Output the [X, Y] coordinate of the center of the cell containing the given text.  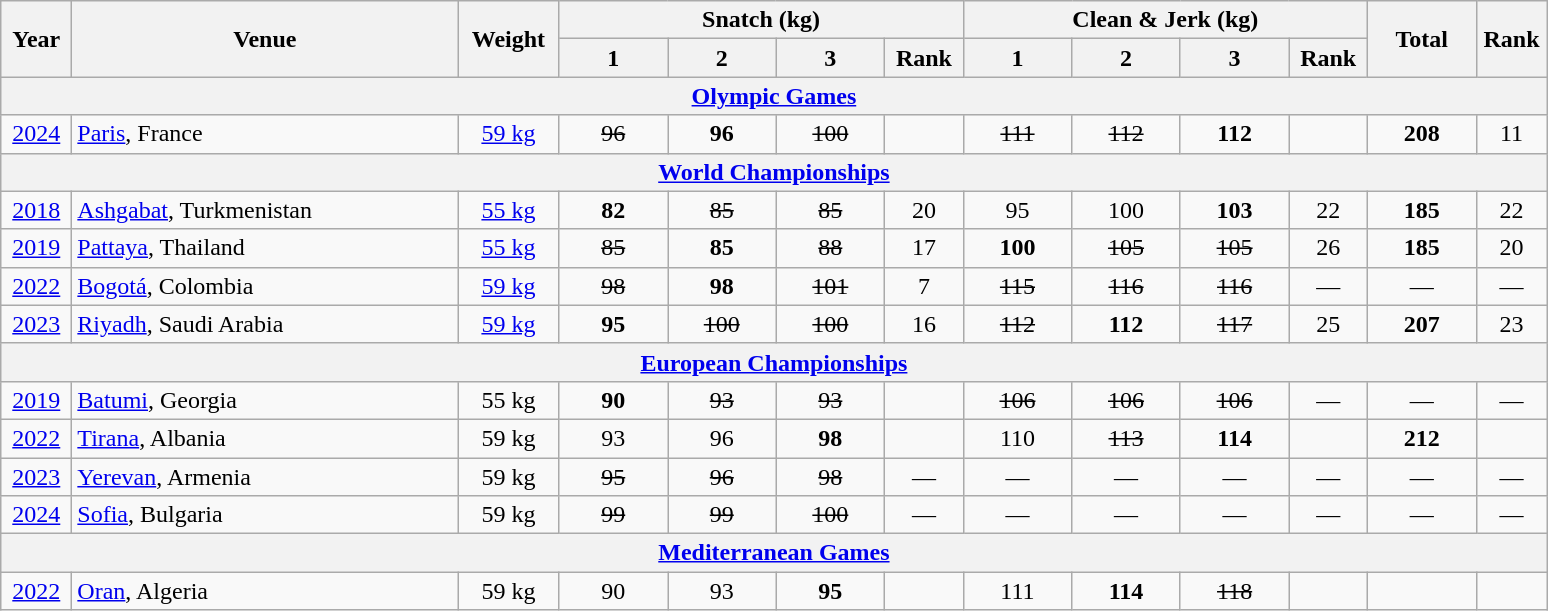
17 [924, 248]
Weight [508, 39]
European Championships [774, 362]
115 [1018, 286]
113 [1126, 438]
26 [1328, 248]
110 [1018, 438]
208 [1422, 134]
Total [1422, 39]
Olympic Games [774, 96]
Pattaya, Thailand [265, 248]
World Championships [774, 172]
103 [1234, 210]
Riyadh, Saudi Arabia [265, 324]
Venue [265, 39]
7 [924, 286]
Year [36, 39]
118 [1234, 591]
25 [1328, 324]
Batumi, Georgia [265, 400]
Oran, Algeria [265, 591]
212 [1422, 438]
11 [1512, 134]
88 [830, 248]
Paris, France [265, 134]
Snatch (kg) [761, 20]
Bogotá, Colombia [265, 286]
23 [1512, 324]
2018 [36, 210]
Yerevan, Armenia [265, 477]
101 [830, 286]
82 [614, 210]
Mediterranean Games [774, 553]
Sofia, Bulgaria [265, 515]
207 [1422, 324]
Tirana, Albania [265, 438]
Ashgabat, Turkmenistan [265, 210]
Clean & Jerk (kg) [1165, 20]
16 [924, 324]
117 [1234, 324]
